Scan for the cell matching the given text and deliver its (x, y) coordinate at center. 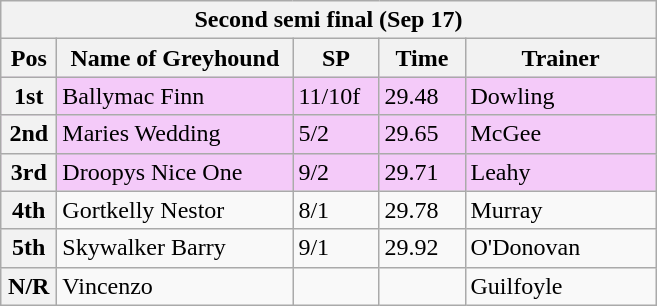
Guilfoyle (560, 286)
Time (422, 58)
Ballymac Finn (175, 96)
Name of Greyhound (175, 58)
Leahy (560, 172)
9/1 (336, 248)
Vincenzo (175, 286)
29.92 (422, 248)
McGee (560, 134)
SP (336, 58)
Murray (560, 210)
Skywalker Barry (175, 248)
4th (29, 210)
N/R (29, 286)
11/10f (336, 96)
Maries Wedding (175, 134)
Second semi final (Sep 17) (328, 20)
1st (29, 96)
29.78 (422, 210)
Trainer (560, 58)
O'Donovan (560, 248)
Dowling (560, 96)
5/2 (336, 134)
29.48 (422, 96)
29.71 (422, 172)
2nd (29, 134)
Pos (29, 58)
9/2 (336, 172)
29.65 (422, 134)
3rd (29, 172)
Gortkelly Nestor (175, 210)
8/1 (336, 210)
Droopys Nice One (175, 172)
5th (29, 248)
